Provide the (x, y) coordinate of the cell's center where the given text is located.  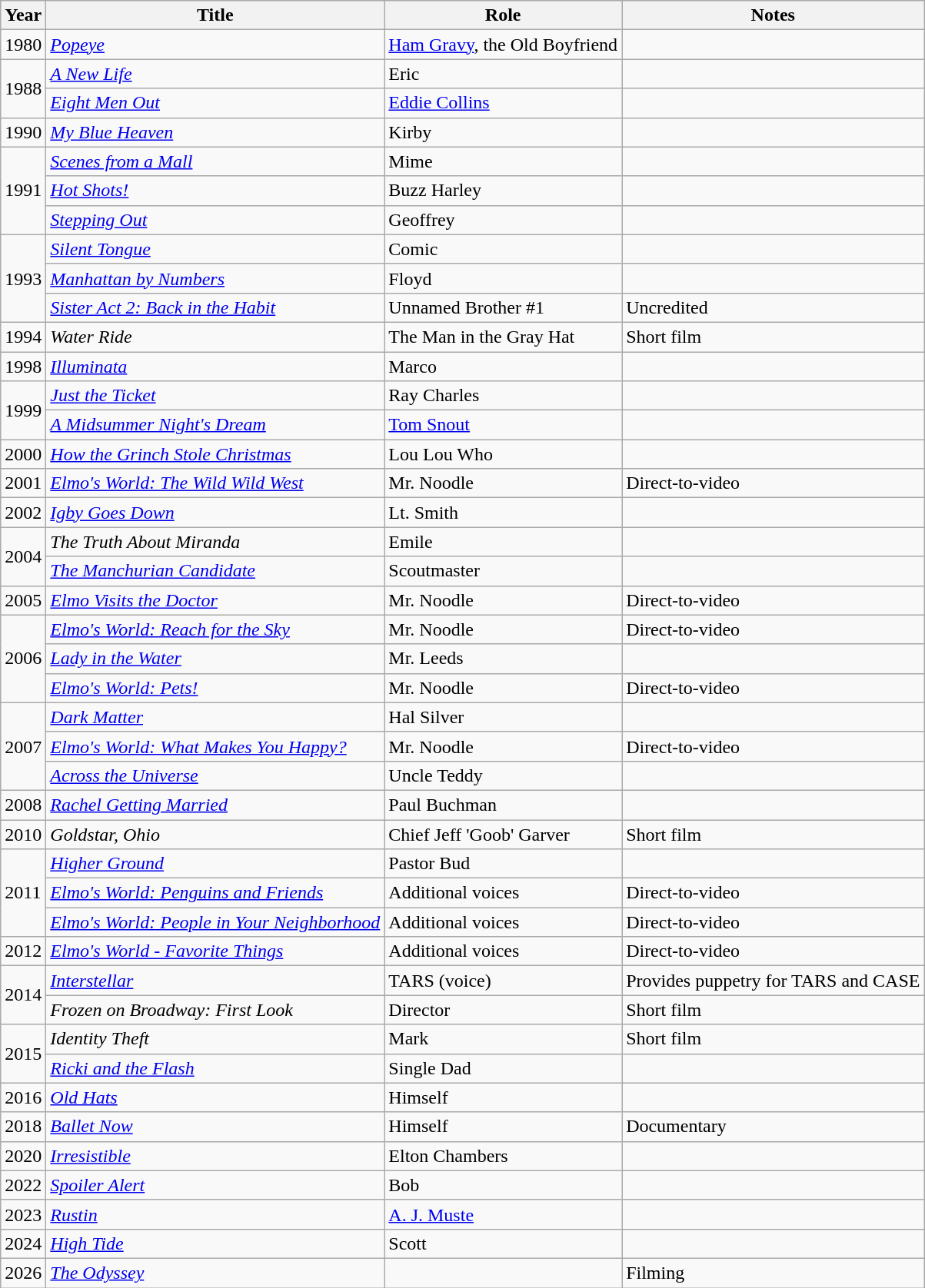
Ballet Now (215, 1127)
The Manchurian Candidate (215, 571)
Sister Act 2: Back in the Habit (215, 307)
2011 (23, 893)
Across the Universe (215, 775)
2001 (23, 483)
2000 (23, 454)
Notes (774, 15)
1998 (23, 367)
Dark Matter (215, 717)
Mark (503, 1039)
Title (215, 15)
Ham Gravy, the Old Boyfriend (503, 45)
Eric (503, 74)
Hot Shots! (215, 191)
Elton Chambers (503, 1156)
Scott (503, 1243)
Lou Lou Who (503, 454)
Eight Men Out (215, 103)
1980 (23, 45)
A Midsummer Night's Dream (215, 425)
Manhattan by Numbers (215, 278)
1994 (23, 337)
2024 (23, 1243)
Scoutmaster (503, 571)
2014 (23, 995)
Uncredited (774, 307)
1990 (23, 132)
Old Hats (215, 1097)
1999 (23, 410)
Scenes from a Mall (215, 161)
Elmo's World: Penguins and Friends (215, 893)
My Blue Heaven (215, 132)
Emile (503, 542)
Mr. Leeds (503, 659)
Kirby (503, 132)
Higher Ground (215, 864)
Rustin (215, 1214)
2015 (23, 1054)
Floyd (503, 278)
The Man in the Gray Hat (503, 337)
Goldstar, Ohio (215, 834)
Director (503, 1010)
2006 (23, 659)
2018 (23, 1127)
Igby Goes Down (215, 513)
Lady in the Water (215, 659)
Ray Charles (503, 396)
Elmo Visits the Doctor (215, 600)
2008 (23, 805)
Marco (503, 367)
Stepping Out (215, 220)
TARS (voice) (503, 981)
Elmo's World: People in Your Neighborhood (215, 922)
2022 (23, 1185)
Uncle Teddy (503, 775)
Bob (503, 1185)
The Truth About Miranda (215, 542)
A New Life (215, 74)
2023 (23, 1214)
2012 (23, 951)
2016 (23, 1097)
Buzz Harley (503, 191)
1993 (23, 278)
Elmo's World: The Wild Wild West (215, 483)
Pastor Bud (503, 864)
Illuminata (215, 367)
Rachel Getting Married (215, 805)
Chief Jeff 'Goob' Garver (503, 834)
Mime (503, 161)
2004 (23, 556)
Irresistible (215, 1156)
Identity Theft (215, 1039)
Elmo's World - Favorite Things (215, 951)
Water Ride (215, 337)
High Tide (215, 1243)
Role (503, 15)
Elmo's World: Pets! (215, 688)
Elmo's World: Reach for the Sky (215, 629)
Tom Snout (503, 425)
Ricki and the Flash (215, 1068)
Popeye (215, 45)
2007 (23, 746)
Interstellar (215, 981)
Silent Tongue (215, 249)
2026 (23, 1273)
2020 (23, 1156)
Comic (503, 249)
The Odyssey (215, 1273)
Lt. Smith (503, 513)
Filming (774, 1273)
Elmo's World: What Makes You Happy? (215, 746)
Hal Silver (503, 717)
A. J. Muste (503, 1214)
Spoiler Alert (215, 1185)
How the Grinch Stole Christmas (215, 454)
Unnamed Brother #1 (503, 307)
2002 (23, 513)
Year (23, 15)
Provides puppetry for TARS and CASE (774, 981)
Documentary (774, 1127)
Paul Buchman (503, 805)
Eddie Collins (503, 103)
2010 (23, 834)
Single Dad (503, 1068)
Just the Ticket (215, 396)
1988 (23, 88)
1991 (23, 191)
Frozen on Broadway: First Look (215, 1010)
Geoffrey (503, 220)
2005 (23, 600)
